Find where the given text appears and provide that cell's center as (x, y) coordinate. 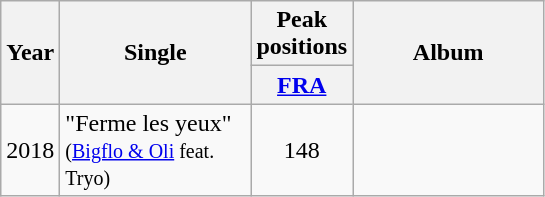
Year (30, 52)
FRA (302, 85)
"Ferme les yeux"(Bigflo & Oli feat. Tryo) (156, 150)
148 (302, 150)
2018 (30, 150)
Album (448, 52)
Single (156, 52)
Peak positions (302, 34)
